Determine the (x, y) coordinate at the center of the cell enclosing the given text.  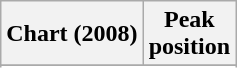
Chart (2008) (72, 34)
Peakposition (189, 34)
